For the text-containing cell, return its midpoint in (x, y) coordinate format. 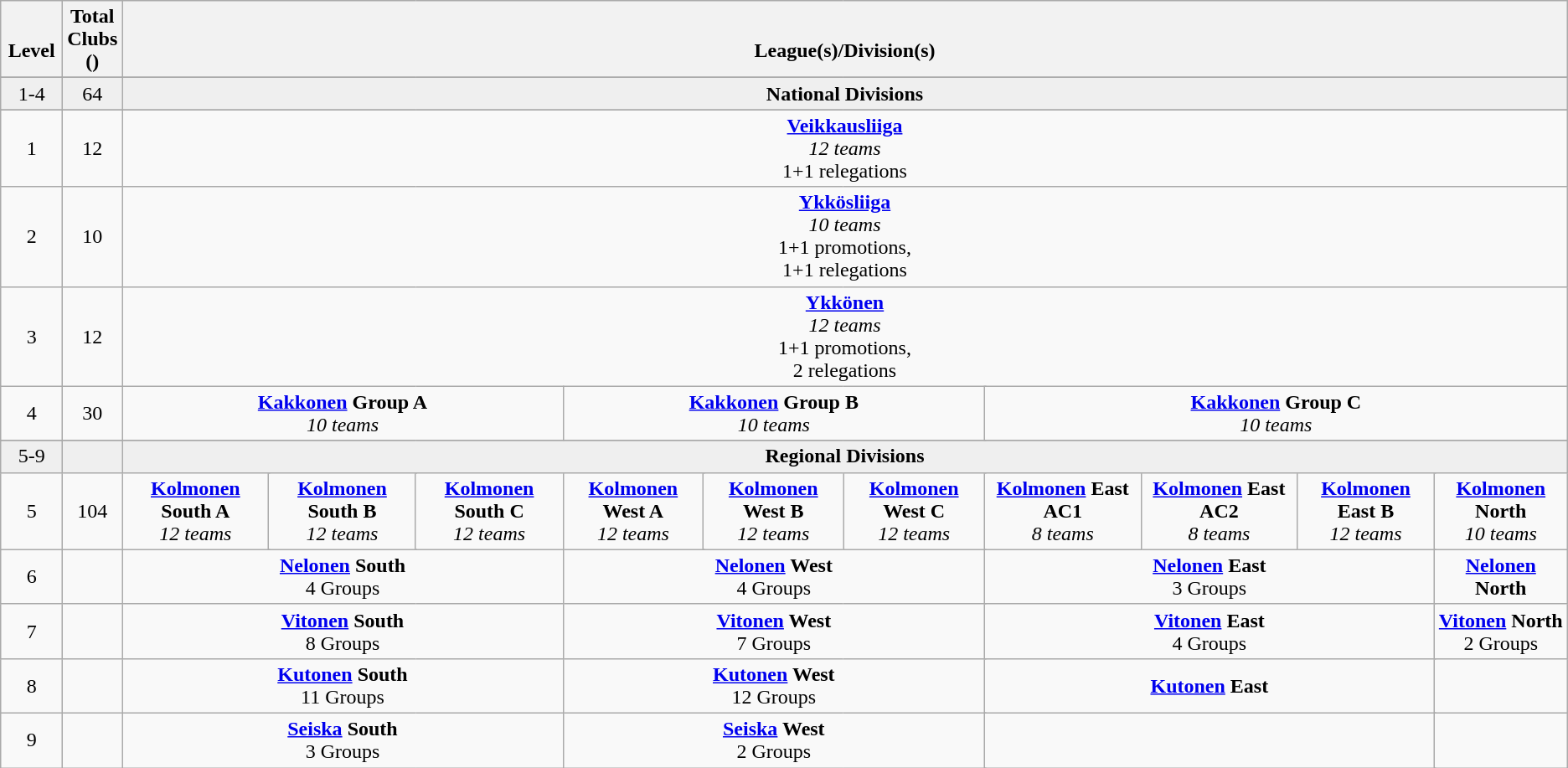
1-4 (32, 94)
9 (32, 740)
Kakkonen Group B10 teams (774, 414)
Kolmonen West A12 teams (633, 511)
Regional Divisions (844, 456)
5-9 (32, 456)
Vitonen East4 Groups (1210, 631)
Nelonen East3 Groups (1210, 576)
Level (32, 39)
Kolmonen East AC28 teams (1220, 511)
Vitonen West7 Groups (774, 631)
30 (92, 414)
5 (32, 511)
3 (32, 337)
League(s)/Division(s) (844, 39)
Ykkönen12 teams1+1 promotions, 2 relegations (844, 337)
Kolmonen East B12 teams (1366, 511)
2 (32, 236)
8 (32, 685)
Kolmonen West B12 teams (774, 511)
104 (92, 511)
Kolmonen South B12 teams (342, 511)
Nelonen North (1501, 576)
10 (92, 236)
Vitonen South8 Groups (343, 631)
Kolmonen South A12 teams (196, 511)
Veikkausliiga12 teams1+1 relegations (844, 148)
Nelonen South4 Groups (343, 576)
Kolmonen East AC18 teams (1062, 511)
Kutonen East (1210, 685)
Seiska West2 Groups (774, 740)
Kutonen West12 Groups (774, 685)
Ykkösliiga10 teams1+1 promotions, 1+1 relegations (844, 236)
64 (92, 94)
1 (32, 148)
4 (32, 414)
Kolmonen North10 teams (1501, 511)
Kakkonen Group C10 teams (1276, 414)
Nelonen West4 Groups (774, 576)
6 (32, 576)
Vitonen North2 Groups (1501, 631)
Kolmonen South C12 teams (489, 511)
Total Clubs() (92, 39)
Seiska South3 Groups (343, 740)
Kolmonen West C12 teams (914, 511)
7 (32, 631)
Kutonen South11 Groups (343, 685)
National Divisions (844, 94)
Kakkonen Group A10 teams (343, 414)
